Detect which cell encompasses the target text, then output its (x, y) center coordinate. 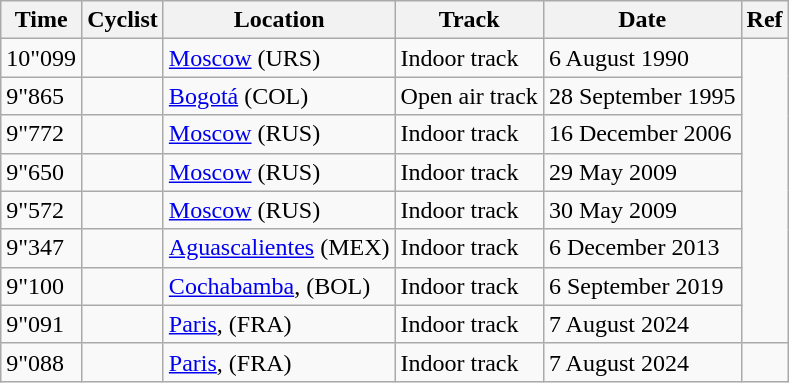
Cochabamba, (BOL) (279, 286)
6 December 2013 (642, 248)
Ref (764, 20)
6 August 1990 (642, 58)
Cyclist (123, 20)
Aguascalientes (MEX) (279, 248)
Time (42, 20)
9"772 (42, 134)
9"572 (42, 210)
Track (469, 20)
29 May 2009 (642, 172)
9"865 (42, 96)
9"100 (42, 286)
28 September 1995 (642, 96)
9"088 (42, 362)
30 May 2009 (642, 210)
Location (279, 20)
16 December 2006 (642, 134)
9"650 (42, 172)
Bogotá (COL) (279, 96)
6 September 2019 (642, 286)
Moscow (URS) (279, 58)
9"091 (42, 324)
9"347 (42, 248)
Open air track (469, 96)
10"099 (42, 58)
Date (642, 20)
